Find where the given text appears and provide that cell's center as [x, y] coordinate. 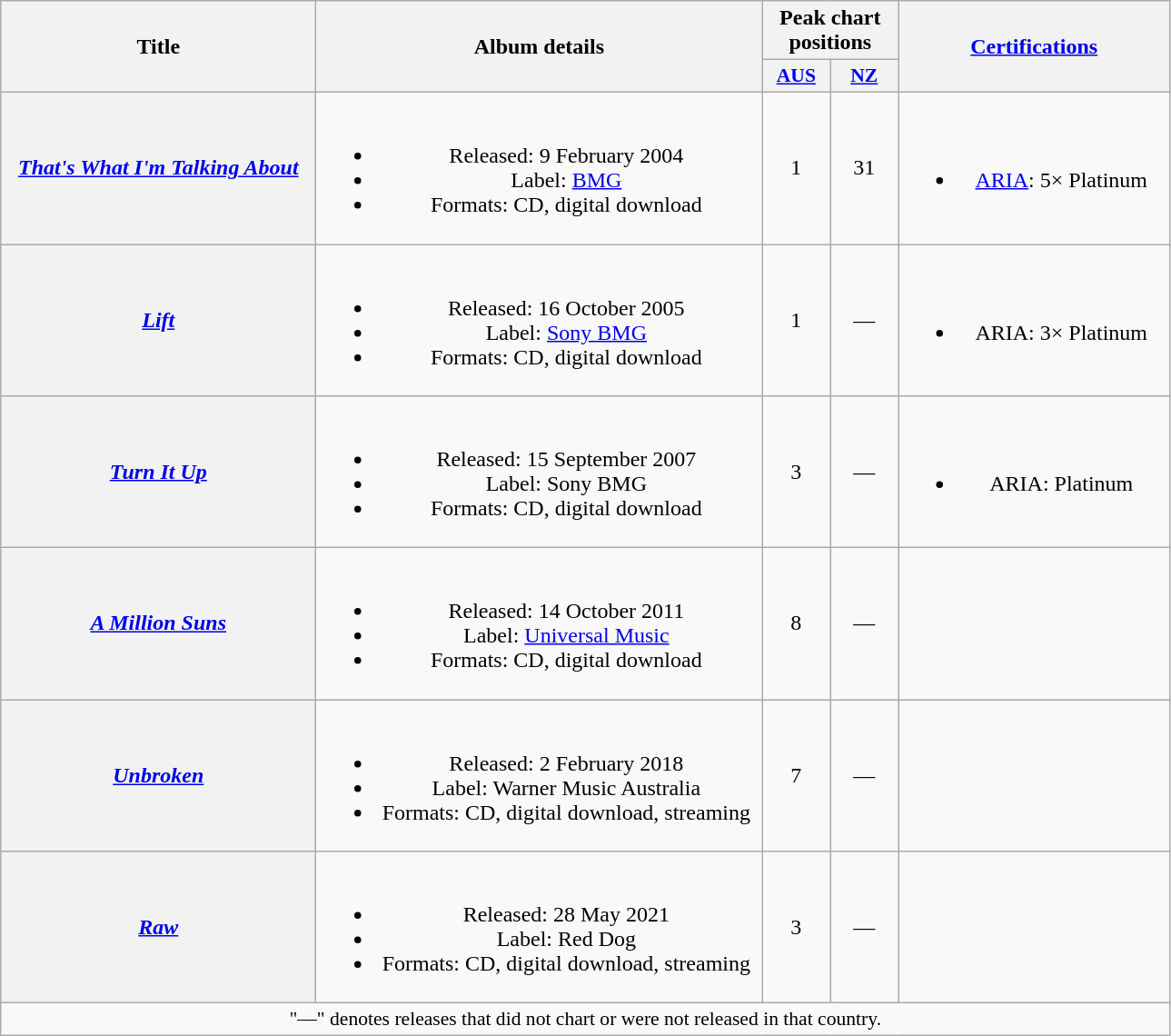
Album details [540, 47]
Released: 28 May 2021Label: Red DogFormats: CD, digital download, streaming [540, 927]
NZ [865, 76]
31 [865, 167]
Title [158, 47]
Released: 9 February 2004Label: BMGFormats: CD, digital download [540, 167]
Released: 14 October 2011Label: Universal MusicFormats: CD, digital download [540, 623]
Peak chart positions [830, 31]
Released: 2 February 2018Label: Warner Music AustraliaFormats: CD, digital download, streaming [540, 776]
ARIA: 3× Platinum [1034, 320]
AUS [796, 76]
A Million Suns [158, 623]
8 [796, 623]
ARIA: Platinum [1034, 473]
Unbroken [158, 776]
That's What I'm Talking About [158, 167]
Certifications [1034, 47]
7 [796, 776]
"—" denotes releases that did not chart or were not released in that country. [585, 1020]
Lift [158, 320]
Raw [158, 927]
Released: 16 October 2005Label: Sony BMGFormats: CD, digital download [540, 320]
Turn It Up [158, 473]
Released: 15 September 2007Label: Sony BMGFormats: CD, digital download [540, 473]
ARIA: 5× Platinum [1034, 167]
